Find where the given text appears and provide that cell's center as [X, Y] coordinate. 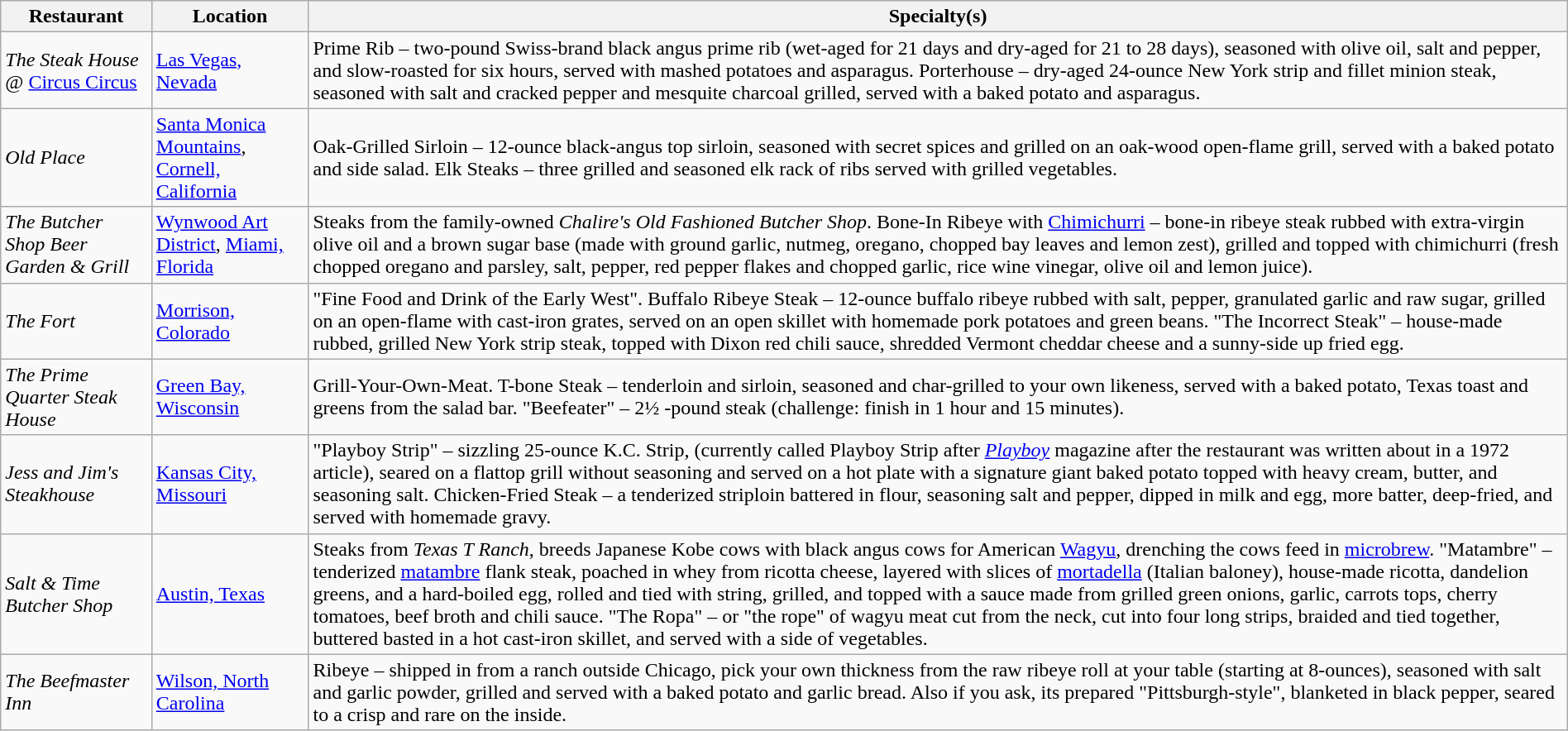
Green Bay, Wisconsin [230, 397]
The Butcher Shop Beer Garden & Grill [76, 245]
The Fort [76, 321]
Salt & Time Butcher Shop [76, 594]
Specialty(s) [938, 17]
Austin, Texas [230, 594]
Santa Monica Mountains, Cornell, California [230, 157]
Kansas City, Missouri [230, 485]
The Steak House @ Circus Circus [76, 70]
Wynwood Art District, Miami, Florida [230, 245]
The Prime Quarter Steak House [76, 397]
Wilson, North Carolina [230, 692]
Jess and Jim's Steakhouse [76, 485]
Old Place [76, 157]
The Beefmaster Inn [76, 692]
Location [230, 17]
Las Vegas, Nevada [230, 70]
Restaurant [76, 17]
Morrison, Colorado [230, 321]
